For the text-containing cell, return its midpoint in (x, y) coordinate format. 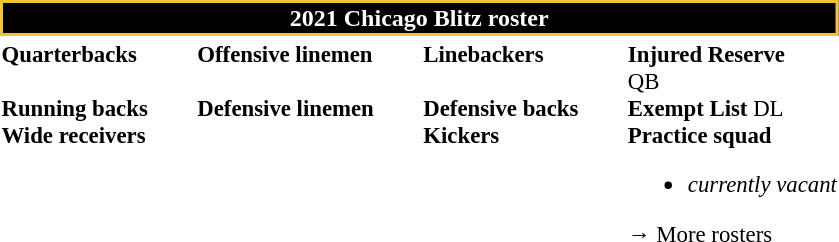
2021 Chicago Blitz roster (419, 18)
